Return (X, Y) of the center of cell containing provided text 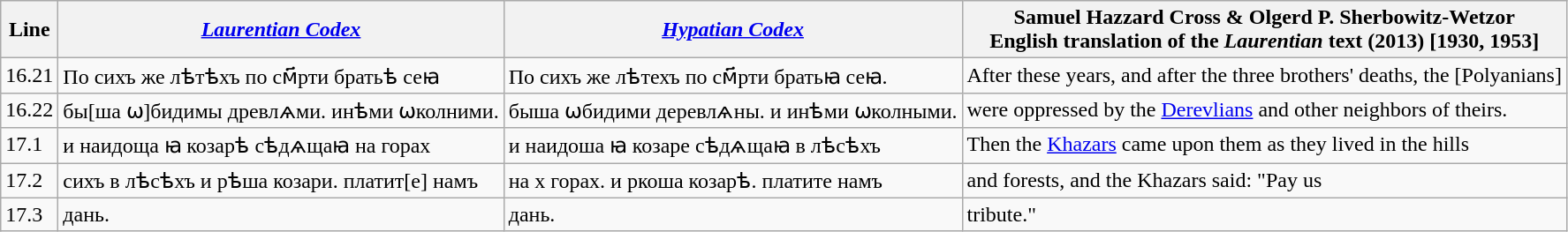
Hypatian Codex (733, 30)
tribute." (1264, 214)
17.3 (30, 214)
Line (30, 30)
and forests, and the Khazars said: "Pay us (1264, 180)
17.2 (30, 180)
After these years, and after the three brothers' deaths, the [Polyanians] (1264, 76)
16.22 (30, 110)
и наидоща ꙗ козарѣ сѣдѧщаꙗ на горах (281, 146)
сихъ в лѣсѣхъ и рѣша козари. платит[е] намъ (281, 180)
По сихъ же лѣтѣхъ по см҃рти братьѣ сеꙗ (281, 76)
Samuel Hazzard Cross & Olgerd P. Sherbowitz-WetzorEnglish translation of the Laurentian text (2013) [1930, 1953] (1264, 30)
По сихъ же лѣтехъ по см҃рти братьꙗ сеꙗ. (733, 76)
16.21 (30, 76)
на х горах. и ркоша козарѣ. платите намъ (733, 180)
быша ѡбидими деревлѧны. и инѣми ѡколными. (733, 110)
Laurentian Codex (281, 30)
were oppressed by the Derevlians and other neighbors of theirs. (1264, 110)
Then the Khazars came upon them as they lived in the hills (1264, 146)
и наидоша ꙗ козаре сѣдѧщаꙗ в лѣсѣхъ (733, 146)
17.1 (30, 146)
бы[ша ѡ]бидимы древлѧми. инѣми ѡколними. (281, 110)
